Pinpoint the cell where the given text exists, returning its (x, y) midpoint coordinate. 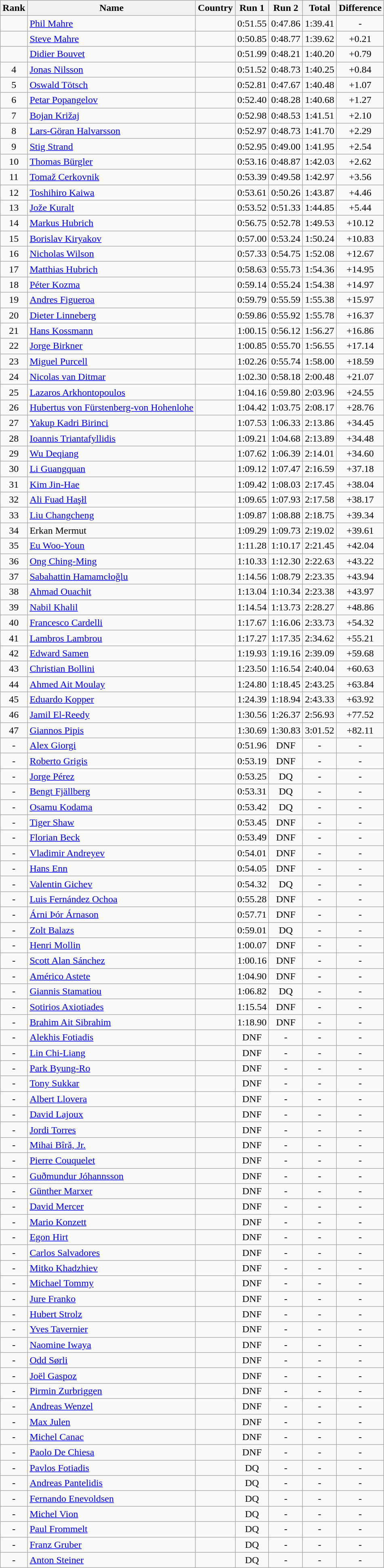
David Mercer (111, 1207)
1:08.79 (286, 576)
Ahmed Ait Moulay (111, 684)
0:51.55 (252, 23)
0:54.05 (252, 868)
Valentin Gichev (111, 884)
+14.95 (360, 269)
1:04.16 (252, 392)
1:04.90 (252, 976)
2:40.04 (320, 669)
Francesco Cardelli (111, 623)
+12.67 (360, 254)
2:13.86 (320, 423)
Tony Sukkar (111, 1084)
Dieter Linneberg (111, 315)
2:34.62 (320, 638)
1:19.16 (286, 653)
Lazaros Arkhontopoulos (111, 392)
Pavlos Fotiadis (111, 1468)
+14.97 (360, 285)
+21.07 (360, 377)
1:10.34 (286, 592)
Pirmin Zurbriggen (111, 1391)
Tiger Shaw (111, 822)
Péter Kozma (111, 285)
+34.60 (360, 454)
+39.61 (360, 530)
+43.97 (360, 592)
0:48.77 (286, 39)
1:12.30 (286, 561)
34 (14, 530)
+55.21 (360, 638)
27 (14, 423)
0:53.45 (252, 822)
Odd Sørli (111, 1360)
0:59.01 (252, 930)
+10.83 (360, 239)
1:24.80 (252, 684)
1:17.35 (286, 638)
1:40.25 (320, 69)
Árni Þór Árnason (111, 914)
2:43.25 (320, 684)
Mario Konzett (111, 1222)
2:19.02 (320, 530)
+34.45 (360, 423)
6 (14, 100)
Scott Alan Sánchez (111, 961)
+2.54 (360, 146)
Steve Mahre (111, 39)
Run 2 (286, 8)
+1.27 (360, 100)
7 (14, 115)
0:53.61 (252, 193)
Joël Gaspoz (111, 1375)
Borislav Kiryakov (111, 239)
Florian Beck (111, 838)
1:13.73 (286, 607)
0:54.32 (252, 884)
Erkan Mermut (111, 530)
+0.21 (360, 39)
Alekhis Fotiadis (111, 1038)
+3.56 (360, 177)
0:48.53 (286, 115)
1:30.56 (252, 715)
0:56.75 (252, 223)
Paolo De Chiesa (111, 1453)
45 (14, 700)
1:00.07 (252, 945)
Osamu Kodama (111, 807)
16 (14, 254)
0:55.92 (286, 315)
8 (14, 131)
Oswald Tötsch (111, 85)
David Lajoux (111, 1114)
1:40.68 (320, 100)
Andreas Pantelidis (111, 1483)
31 (14, 484)
1:07.53 (252, 423)
1:13.04 (252, 592)
+16.37 (360, 315)
1:44.85 (320, 208)
11 (14, 177)
13 (14, 208)
+60.63 (360, 669)
0:55.28 (252, 899)
1:18.45 (286, 684)
1:09.21 (252, 438)
14 (14, 223)
2:23.38 (320, 592)
0:48.28 (286, 100)
Lin Chi-Liang (111, 1053)
Eduardo Kopper (111, 700)
2:56.93 (320, 715)
Rank (14, 8)
1:08.03 (286, 484)
1:42.03 (320, 161)
Sabahattin Hamamcłoğlu (111, 576)
1:09.12 (252, 469)
1:00.15 (252, 331)
Tomaž Cerkovnik (111, 177)
Jamil El-Reedy (111, 715)
0:51.33 (286, 208)
Günther Marxer (111, 1191)
4 (14, 69)
Luis Fernández Ochoa (111, 899)
43 (14, 669)
2:33.73 (320, 623)
0:50.26 (286, 193)
1:55.38 (320, 300)
39 (14, 607)
0:51.99 (252, 54)
1:18.94 (286, 700)
0:58.63 (252, 269)
1:07.47 (286, 469)
1:10.33 (252, 561)
32 (14, 500)
Stig Strand (111, 146)
Michel Canac (111, 1437)
+38.04 (360, 484)
Américo Astete (111, 976)
35 (14, 546)
1:16.54 (286, 669)
Phil Mahre (111, 23)
18 (14, 285)
24 (14, 377)
0:54.75 (286, 254)
0:55.73 (286, 269)
Ioannis Triantafyllidis (111, 438)
+77.52 (360, 715)
0:51.96 (252, 746)
2:03.96 (320, 392)
Naomine Iwaya (111, 1345)
Jonas Nilsson (111, 69)
21 (14, 331)
0:56.12 (286, 331)
Nabil Khalil (111, 607)
Li Guangquan (111, 469)
Yves Tavernier (111, 1329)
0:50.85 (252, 39)
1:09.29 (252, 530)
2:43.33 (320, 700)
Hans Kossmann (111, 331)
38 (14, 592)
Lambros Lambrou (111, 638)
Jordi Torres (111, 1130)
Andreas Wenzel (111, 1406)
1:40.20 (320, 54)
36 (14, 561)
+38.17 (360, 500)
44 (14, 684)
Total (320, 8)
0:59.14 (252, 285)
20 (14, 315)
1:03.75 (286, 407)
1:00.85 (252, 346)
1:16.06 (286, 623)
1:56.55 (320, 346)
Thomas Bürgler (111, 161)
Yakup Kadri Birinci (111, 423)
1:06.33 (286, 423)
1:39.62 (320, 39)
22 (14, 346)
40 (14, 623)
Toshihiro Kaiwa (111, 193)
2:16.59 (320, 469)
Country (215, 8)
Didier Bouvet (111, 54)
0:52.98 (252, 115)
+15.97 (360, 300)
+54.32 (360, 623)
Miguel Purcell (111, 361)
41 (14, 638)
0:57.00 (252, 239)
+43.94 (360, 576)
1:41.95 (320, 146)
2:14.01 (320, 454)
1:06.39 (286, 454)
47 (14, 730)
Michel Vion (111, 1514)
37 (14, 576)
+63.84 (360, 684)
Eu Woo-Youn (111, 546)
19 (14, 300)
Jorge Birkner (111, 346)
1:30.69 (252, 730)
1:23.50 (252, 669)
2:17.45 (320, 484)
Matthias Hubrich (111, 269)
0:58.18 (286, 377)
Kim Jin-Hae (111, 484)
1:04.68 (286, 438)
2:39.09 (320, 653)
+5.44 (360, 208)
0:53.19 (252, 761)
1:41.51 (320, 115)
1:06.82 (252, 992)
1:11.28 (252, 546)
1:41.70 (320, 131)
2:13.89 (320, 438)
2:23.35 (320, 576)
Albert Llovera (111, 1099)
Henri Mollin (111, 945)
46 (14, 715)
+1.07 (360, 85)
Pierre Couquelet (111, 1160)
1:15.54 (252, 1007)
Anton Steiner (111, 1560)
Mihai Bîră, Jr. (111, 1145)
+17.14 (360, 346)
Jorge Pérez (111, 776)
+2.62 (360, 161)
Paul Frommelt (111, 1529)
1:08.88 (286, 515)
1:09.73 (286, 530)
Bengt Fjällberg (111, 792)
1:54.38 (320, 285)
+18.59 (360, 361)
+2.29 (360, 131)
1:42.97 (320, 177)
Giannis Stamatiou (111, 992)
Roberto Grigis (111, 761)
1:40.48 (320, 85)
0:53.16 (252, 161)
42 (14, 653)
1:39.41 (320, 23)
Wu Deqiang (111, 454)
0:52.97 (252, 131)
Vladimir Andreyev (111, 853)
0:49.00 (286, 146)
1:30.83 (286, 730)
1:55.78 (320, 315)
Hubert Strolz (111, 1314)
0:51.52 (252, 69)
29 (14, 454)
Brahim Ait Sibrahim (111, 1022)
+37.18 (360, 469)
10 (14, 161)
0:52.95 (252, 146)
1:09.87 (252, 515)
2:21.45 (320, 546)
33 (14, 515)
1:09.65 (252, 500)
Bojan Križaj (111, 115)
Mitko Khadzhiev (111, 1268)
Ong Ching-Ming (111, 561)
Difference (360, 8)
1:10.17 (286, 546)
+2.10 (360, 115)
Petar Popangelov (111, 100)
Alex Giorgi (111, 746)
0:52.40 (252, 100)
Andres Figueroa (111, 300)
1:02.26 (252, 361)
Michael Tommy (111, 1283)
2:18.75 (320, 515)
Giannos Pipis (111, 730)
12 (14, 193)
Jure Franko (111, 1299)
0:53.25 (252, 776)
0:49.58 (286, 177)
+10.12 (360, 223)
Max Julen (111, 1421)
15 (14, 239)
17 (14, 269)
0:55.74 (286, 361)
1:09.42 (252, 484)
+4.46 (360, 193)
Guðmundur Jóhannsson (111, 1176)
1:54.36 (320, 269)
Run 1 (252, 8)
Ahmad Ouachit (111, 592)
1:00.16 (252, 961)
Christian Bollini (111, 669)
1:17.27 (252, 638)
Markus Hubrich (111, 223)
0:53.39 (252, 177)
+28.76 (360, 407)
Nicolas van Ditmar (111, 377)
0:55.24 (286, 285)
0:48.21 (286, 54)
0:59.86 (252, 315)
Jože Kuralt (111, 208)
1:43.87 (320, 193)
1:04.42 (252, 407)
0:52.78 (286, 223)
5 (14, 85)
0:52.81 (252, 85)
0:53.31 (252, 792)
0:59.80 (286, 392)
0:55.59 (286, 300)
+59.68 (360, 653)
2:17.58 (320, 500)
+48.86 (360, 607)
Zolt Balazs (111, 930)
Lars-Göran Halvarsson (111, 131)
3:01.52 (320, 730)
Hans Enn (111, 868)
Edward Samen (111, 653)
1:49.53 (320, 223)
0:55.70 (286, 346)
26 (14, 407)
+16.86 (360, 331)
9 (14, 146)
25 (14, 392)
Park Byung-Ro (111, 1068)
+24.55 (360, 392)
1:52.08 (320, 254)
+82.11 (360, 730)
2:00.48 (320, 377)
0:54.01 (252, 853)
1:02.30 (252, 377)
0:47.67 (286, 85)
1:24.39 (252, 700)
0:47.86 (286, 23)
1:56.27 (320, 331)
0:53.42 (252, 807)
+0.79 (360, 54)
1:14.54 (252, 607)
1:07.93 (286, 500)
2:22.63 (320, 561)
0:57.33 (252, 254)
Ali Fuad Haşłl (111, 500)
1:50.24 (320, 239)
30 (14, 469)
1:07.62 (252, 454)
Hubertus von Fürstenberg-von Hohenlohe (111, 407)
Franz Gruber (111, 1545)
Name (111, 8)
+39.34 (360, 515)
1:58.00 (320, 361)
1:18.90 (252, 1022)
Liu Changcheng (111, 515)
1:17.67 (252, 623)
1:26.37 (286, 715)
Fernando Enevoldsen (111, 1499)
23 (14, 361)
1:19.93 (252, 653)
0:57.71 (252, 914)
+63.92 (360, 700)
0:53.49 (252, 838)
0:53.24 (286, 239)
0:59.79 (252, 300)
Egon Hirt (111, 1237)
0:53.52 (252, 208)
2:28.27 (320, 607)
2:08.17 (320, 407)
+42.04 (360, 546)
Nicholas Wilson (111, 254)
+43.22 (360, 561)
Carlos Salvadores (111, 1253)
0:48.87 (286, 161)
+34.48 (360, 438)
+0.84 (360, 69)
1:14.56 (252, 576)
Sotirios Axiotiades (111, 1007)
28 (14, 438)
